Output the [x, y] coordinate of the center of the cell containing the given text.  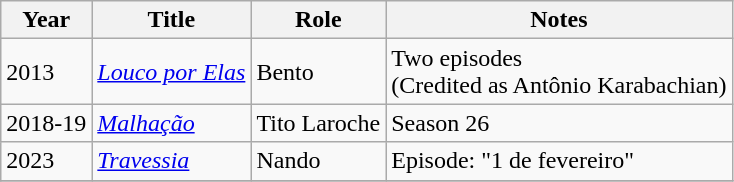
2018-19 [46, 123]
Malhação [172, 123]
Travessia [172, 161]
Role [318, 20]
2013 [46, 72]
Two episodes (Credited as Antônio Karabachian) [559, 72]
Bento [318, 72]
Episode: "1 de fevereiro" [559, 161]
Season 26 [559, 123]
Nando [318, 161]
Notes [559, 20]
Title [172, 20]
2023 [46, 161]
Louco por Elas [172, 72]
Tito Laroche [318, 123]
Year [46, 20]
